For the text-containing cell, return its midpoint in (x, y) coordinate format. 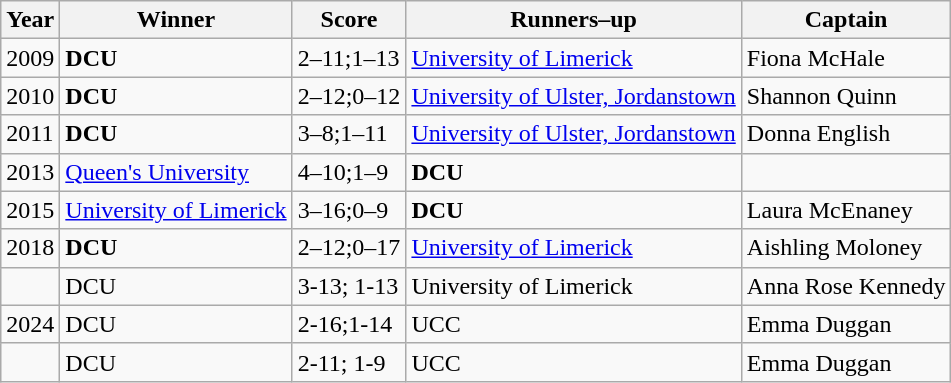
2013 (30, 172)
Shannon Quinn (846, 96)
2010 (30, 96)
Year (30, 20)
Fiona McHale (846, 58)
2011 (30, 134)
Donna English (846, 134)
2015 (30, 210)
Laura McEnaney (846, 210)
Winner (176, 20)
Aishling Moloney (846, 248)
2–11;1–13 (349, 58)
2–12;0–12 (349, 96)
2-11; 1-9 (349, 362)
2024 (30, 324)
2009 (30, 58)
Runners–up (574, 20)
Captain (846, 20)
2–12;0–17 (349, 248)
3–16;0–9 (349, 210)
Score (349, 20)
3-13; 1-13 (349, 286)
4–10;1–9 (349, 172)
Queen's University (176, 172)
2-16;1-14 (349, 324)
2018 (30, 248)
3–8;1–11 (349, 134)
Anna Rose Kennedy (846, 286)
